Output the (X, Y) coordinate of the center of the cell containing the given text.  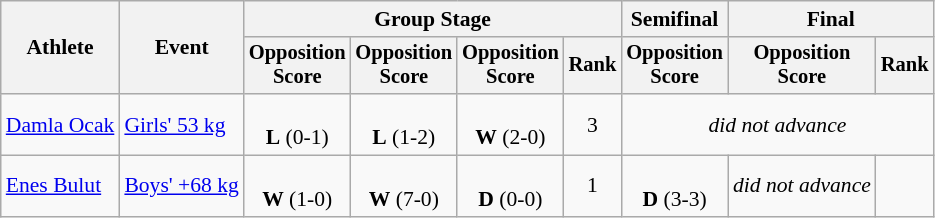
3 (593, 124)
Event (182, 48)
D (3-3) (674, 186)
Final (831, 19)
W (2-0) (510, 124)
Girls' 53 kg (182, 124)
L (0-1) (298, 124)
W (7-0) (404, 186)
Group Stage (432, 19)
Boys' +68 kg (182, 186)
W (1-0) (298, 186)
L (1-2) (404, 124)
D (0-0) (510, 186)
Semifinal (674, 19)
1 (593, 186)
Enes Bulut (60, 186)
Damla Ocak (60, 124)
Athlete (60, 48)
